Find where the given text appears and provide that cell's center as [x, y] coordinate. 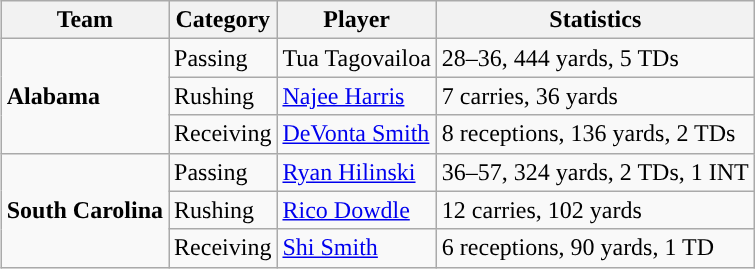
12 carries, 102 yards [595, 210]
36–57, 324 yards, 2 TDs, 1 INT [595, 172]
South Carolina [84, 210]
Tua Tagovailoa [356, 58]
7 carries, 36 yards [595, 96]
Shi Smith [356, 248]
DeVonta Smith [356, 134]
Team [84, 20]
8 receptions, 136 yards, 2 TDs [595, 134]
Ryan Hilinski [356, 172]
Alabama [84, 96]
Rico Dowdle [356, 210]
Player [356, 20]
Category [223, 20]
6 receptions, 90 yards, 1 TD [595, 248]
Najee Harris [356, 96]
Statistics [595, 20]
28–36, 444 yards, 5 TDs [595, 58]
